Find where the given text appears and provide that cell's center as [x, y] coordinate. 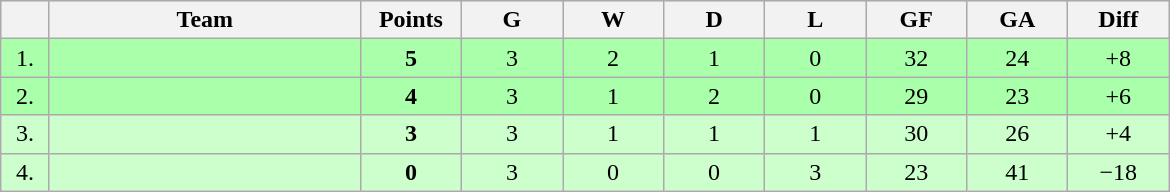
L [816, 20]
32 [916, 58]
D [714, 20]
1. [26, 58]
Points [410, 20]
+4 [1118, 134]
24 [1018, 58]
3. [26, 134]
Diff [1118, 20]
+6 [1118, 96]
GA [1018, 20]
41 [1018, 172]
W [612, 20]
G [512, 20]
4 [410, 96]
26 [1018, 134]
29 [916, 96]
2. [26, 96]
Team [204, 20]
5 [410, 58]
+8 [1118, 58]
30 [916, 134]
−18 [1118, 172]
GF [916, 20]
4. [26, 172]
